For the text-containing cell, return its midpoint in [X, Y] coordinate format. 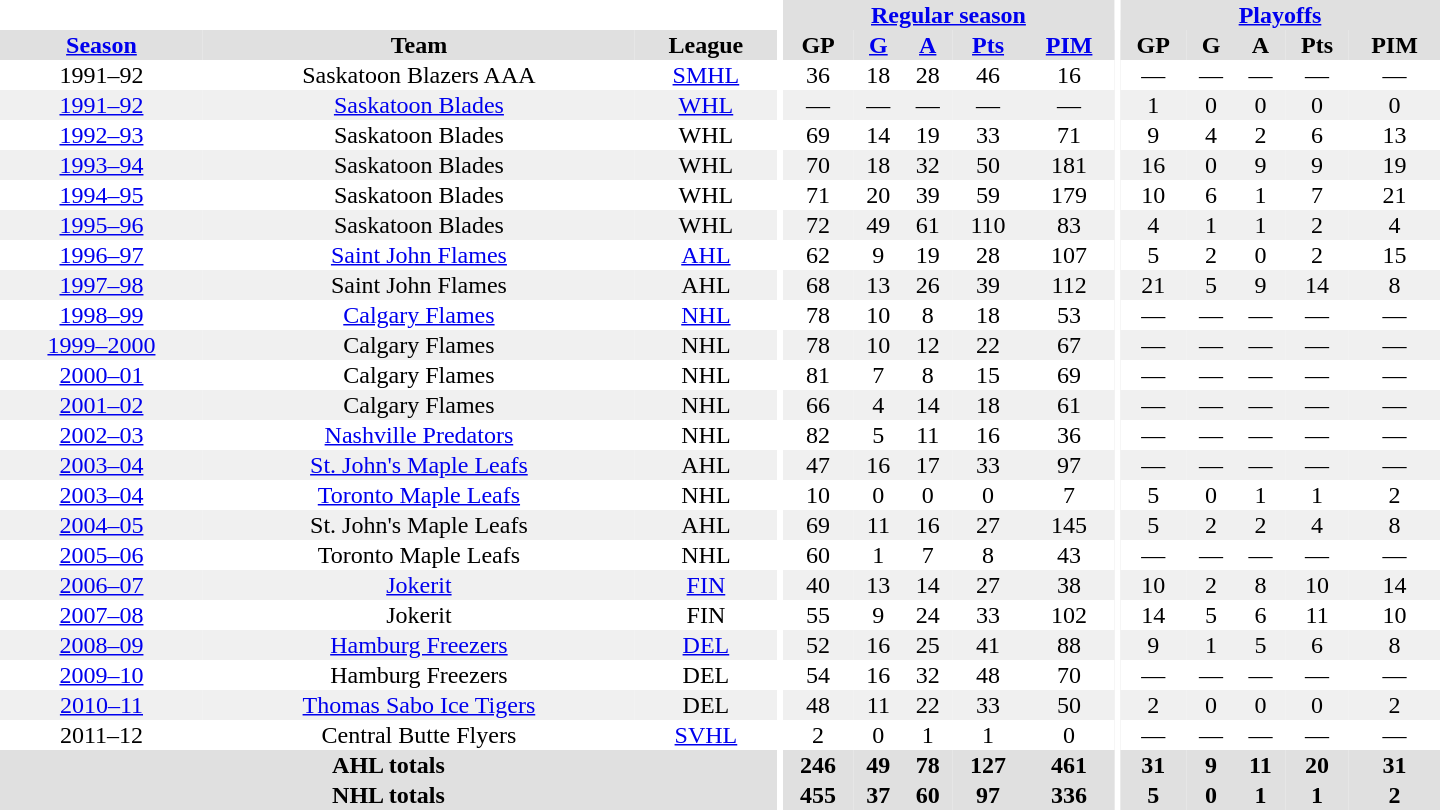
53 [1070, 315]
83 [1070, 225]
1999–2000 [102, 345]
46 [988, 75]
1996–97 [102, 255]
67 [1070, 345]
SVHL [706, 735]
1997–98 [102, 285]
Saskatoon Blazers AAA [419, 75]
2006–07 [102, 585]
43 [1070, 555]
1992–93 [102, 135]
Central Butte Flyers [419, 735]
2009–10 [102, 675]
Team [419, 45]
127 [988, 765]
37 [878, 795]
2004–05 [102, 525]
181 [1070, 165]
145 [1070, 525]
41 [988, 645]
88 [1070, 645]
2002–03 [102, 435]
2005–06 [102, 555]
40 [818, 585]
26 [928, 285]
2000–01 [102, 375]
League [706, 45]
NHL totals [388, 795]
72 [818, 225]
Thomas Sabo Ice Tigers [419, 705]
12 [928, 345]
107 [1070, 255]
2011–12 [102, 735]
47 [818, 465]
455 [818, 795]
2008–09 [102, 645]
Nashville Predators [419, 435]
Season [102, 45]
461 [1070, 765]
2001–02 [102, 405]
112 [1070, 285]
Regular season [948, 15]
SMHL [706, 75]
62 [818, 255]
59 [988, 195]
1994–95 [102, 195]
Playoffs [1280, 15]
246 [818, 765]
1993–94 [102, 165]
1998–99 [102, 315]
38 [1070, 585]
2010–11 [102, 705]
82 [818, 435]
1995–96 [102, 225]
24 [928, 615]
52 [818, 645]
2007–08 [102, 615]
336 [1070, 795]
17 [928, 465]
54 [818, 675]
55 [818, 615]
AHL totals [388, 765]
68 [818, 285]
81 [818, 375]
102 [1070, 615]
25 [928, 645]
110 [988, 225]
66 [818, 405]
179 [1070, 195]
